Locate the cell with the specified text and output its (X, Y) center coordinate. 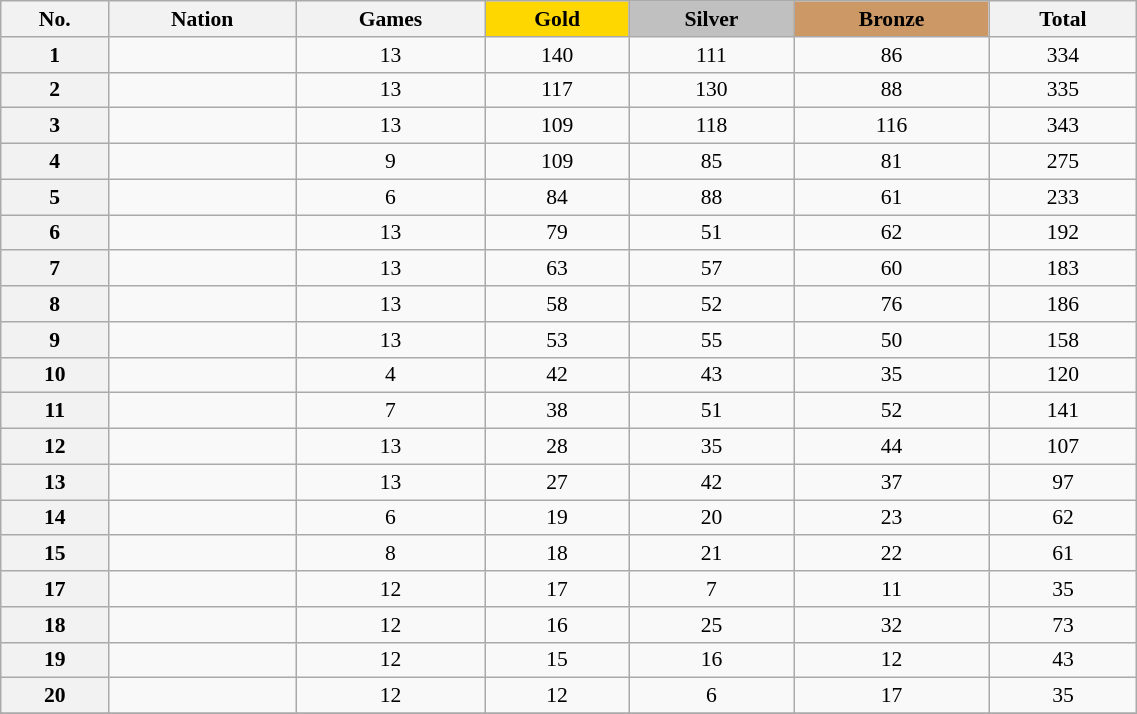
27 (557, 482)
Total (1063, 19)
10 (55, 375)
76 (892, 304)
5 (55, 197)
57 (712, 269)
186 (1063, 304)
335 (1063, 90)
158 (1063, 340)
79 (557, 233)
60 (892, 269)
58 (557, 304)
44 (892, 447)
107 (1063, 447)
81 (892, 162)
55 (712, 340)
86 (892, 55)
85 (712, 162)
No. (55, 19)
3 (55, 126)
Games (391, 19)
140 (557, 55)
Bronze (892, 19)
111 (712, 55)
50 (892, 340)
14 (55, 518)
141 (1063, 411)
117 (557, 90)
343 (1063, 126)
1 (55, 55)
118 (712, 126)
334 (1063, 55)
84 (557, 197)
37 (892, 482)
38 (557, 411)
Gold (557, 19)
2 (55, 90)
73 (1063, 625)
Silver (712, 19)
32 (892, 625)
53 (557, 340)
116 (892, 126)
183 (1063, 269)
130 (712, 90)
192 (1063, 233)
97 (1063, 482)
233 (1063, 197)
Nation (202, 19)
275 (1063, 162)
22 (892, 554)
120 (1063, 375)
23 (892, 518)
28 (557, 447)
63 (557, 269)
25 (712, 625)
21 (712, 554)
